Extract the [X, Y] coordinate from the center of the cell holding the provided text.  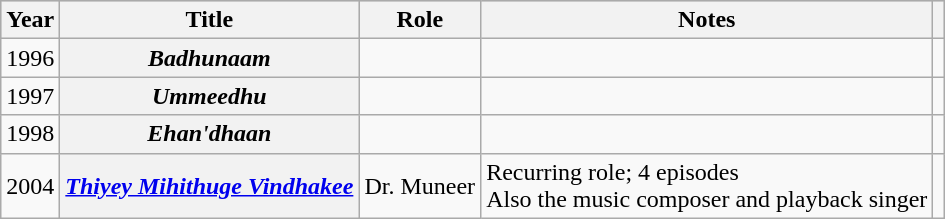
Role [420, 20]
Recurring role; 4 episodesAlso the music composer and playback singer [707, 186]
Title [210, 20]
Ummeedhu [210, 96]
Thiyey Mihithuge Vindhakee [210, 186]
2004 [30, 186]
1997 [30, 96]
1996 [30, 58]
1998 [30, 134]
Year [30, 20]
Dr. Muneer [420, 186]
Ehan'dhaan [210, 134]
Badhunaam [210, 58]
Notes [707, 20]
